Return (x, y) of the center of cell containing provided text 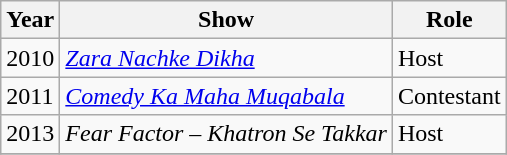
2011 (30, 96)
2010 (30, 58)
Comedy Ka Maha Muqabala (226, 96)
Role (449, 20)
Contestant (449, 96)
2013 (30, 134)
Year (30, 20)
Fear Factor – Khatron Se Takkar (226, 134)
Zara Nachke Dikha (226, 58)
Show (226, 20)
